Locate the cell with the specified text and output its (X, Y) center coordinate. 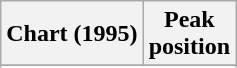
Chart (1995) (72, 34)
Peakposition (189, 34)
